Extract the [X, Y] coordinate from the center of the cell holding the provided text.  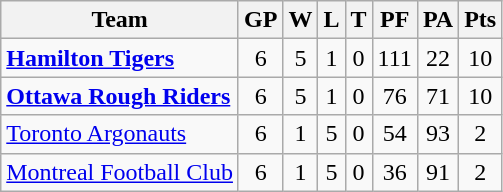
22 [438, 58]
54 [394, 134]
Pts [480, 20]
111 [394, 58]
71 [438, 96]
L [332, 20]
Montreal Football Club [120, 172]
76 [394, 96]
PF [394, 20]
W [300, 20]
91 [438, 172]
T [358, 20]
PA [438, 20]
Toronto Argonauts [120, 134]
Hamilton Tigers [120, 58]
GP [260, 20]
93 [438, 134]
36 [394, 172]
Team [120, 20]
Ottawa Rough Riders [120, 96]
